Find where the given text appears and provide that cell's center as (x, y) coordinate. 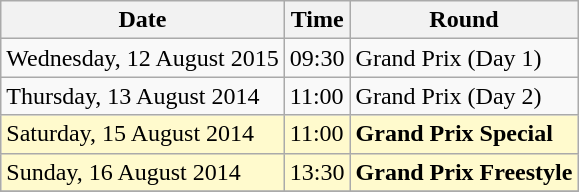
Sunday, 16 August 2014 (143, 172)
Grand Prix Special (464, 134)
13:30 (317, 172)
Thursday, 13 August 2014 (143, 96)
Grand Prix Freestyle (464, 172)
Saturday, 15 August 2014 (143, 134)
Grand Prix (Day 2) (464, 96)
Date (143, 20)
Grand Prix (Day 1) (464, 58)
Time (317, 20)
Wednesday, 12 August 2015 (143, 58)
Round (464, 20)
09:30 (317, 58)
